Return the (X, Y) coordinate for the center point of the cell that contains the specified text.  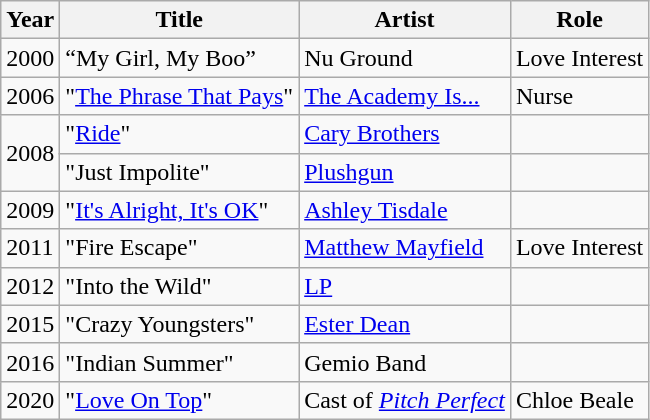
Gemio Band (405, 362)
2006 (30, 96)
2008 (30, 153)
The Academy Is... (405, 96)
"It's Alright, It's OK" (180, 210)
Nu Ground (405, 58)
"Fire Escape" (180, 248)
Chloe Beale (579, 400)
"The Phrase That Pays" (180, 96)
"Ride" (180, 134)
Title (180, 20)
"Indian Summer" (180, 362)
2000 (30, 58)
2011 (30, 248)
Nurse (579, 96)
Ashley Tisdale (405, 210)
Role (579, 20)
LP (405, 286)
Cary Brothers (405, 134)
2012 (30, 286)
"Love On Top" (180, 400)
Matthew Mayfield (405, 248)
Cast of Pitch Perfect (405, 400)
"Crazy Youngsters" (180, 324)
Artist (405, 20)
Plushgun (405, 172)
2015 (30, 324)
2020 (30, 400)
2016 (30, 362)
2009 (30, 210)
Year (30, 20)
Ester Dean (405, 324)
"Into the Wild" (180, 286)
“My Girl, My Boo” (180, 58)
"Just Impolite" (180, 172)
